Scan for the cell matching the given text and deliver its [x, y] coordinate at center. 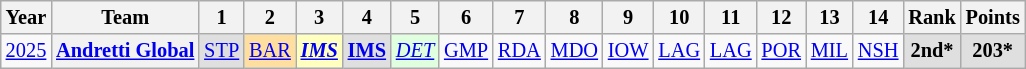
3 [320, 17]
10 [679, 17]
12 [782, 17]
7 [520, 17]
Year [26, 17]
203* [993, 51]
2 [270, 17]
9 [628, 17]
2nd* [932, 51]
Andretti Global [125, 51]
DET [415, 51]
1 [222, 17]
STP [222, 51]
13 [830, 17]
RDA [520, 51]
Team [125, 17]
MIL [830, 51]
Points [993, 17]
BAR [270, 51]
14 [878, 17]
11 [731, 17]
POR [782, 51]
GMP [466, 51]
NSH [878, 51]
MDO [574, 51]
5 [415, 17]
2025 [26, 51]
Rank [932, 17]
4 [367, 17]
6 [466, 17]
8 [574, 17]
IOW [628, 51]
